From the cell containing the given text, extract its center point as [x, y] coordinate. 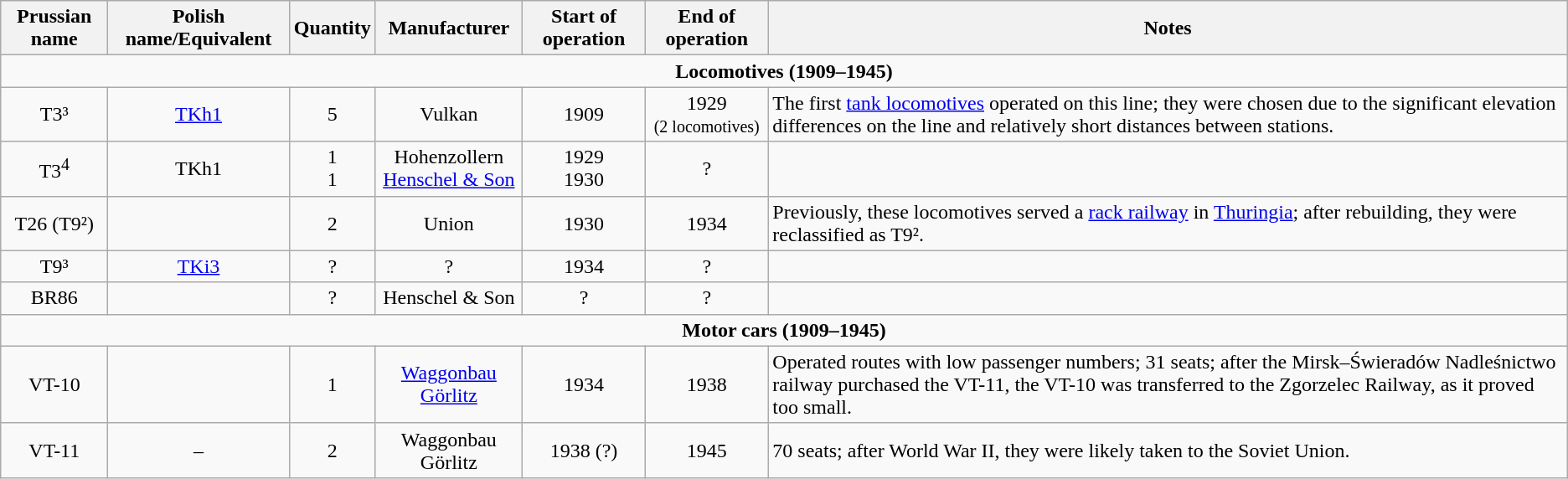
Henschel & Son [449, 298]
Union [449, 223]
T3³ [54, 114]
1929(2 locomotives) [707, 114]
T34 [54, 169]
1909 [583, 114]
Notes [1168, 28]
Manufacturer [449, 28]
Polish name/Equivalent [199, 28]
Motor cars (1909–1945) [784, 330]
T26 (T9²) [54, 223]
HohenzollernHenschel & Son [449, 169]
Quantity [332, 28]
5 [332, 114]
End of operation [707, 28]
Previously, these locomotives served a rack railway in Thuringia; after rebuilding, they were reclassified as T9². [1168, 223]
VT-11 [54, 451]
70 seats; after World War II, they were likely taken to the Soviet Union. [1168, 451]
1945 [707, 451]
19291930 [583, 169]
1930 [583, 223]
TKi3 [199, 266]
Locomotives (1909–1945) [784, 71]
BR86 [54, 298]
1938 (?) [583, 451]
Vulkan [449, 114]
T9³ [54, 266]
– [199, 451]
VT-10 [54, 384]
11 [332, 169]
1938 [707, 384]
Prussian name [54, 28]
Start of operation [583, 28]
1 [332, 384]
